Capture the cell that displays the provided text and extract its (x, y) central coordinate. 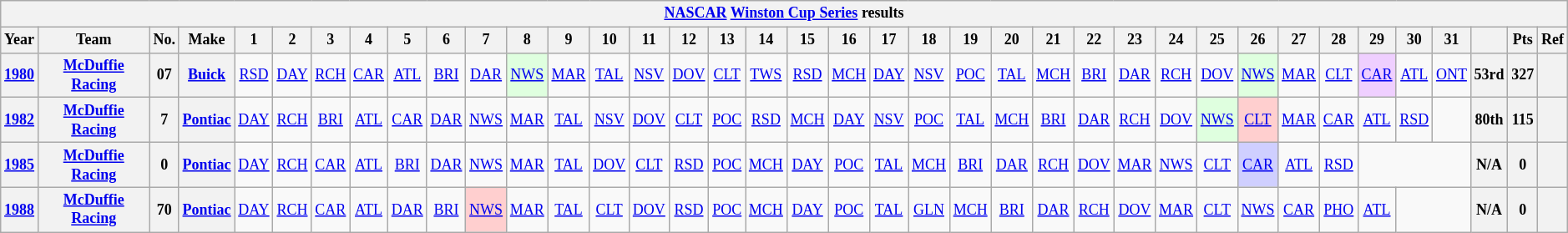
1982 (20, 120)
327 (1523, 75)
1985 (20, 165)
10 (609, 40)
24 (1176, 40)
11 (649, 40)
53rd (1490, 75)
5 (407, 40)
3 (331, 40)
GLN (929, 210)
Buick (207, 75)
4 (369, 40)
12 (689, 40)
115 (1523, 120)
22 (1094, 40)
15 (807, 40)
70 (164, 210)
13 (727, 40)
19 (970, 40)
Pts (1523, 40)
TWS (766, 75)
31 (1452, 40)
26 (1257, 40)
20 (1012, 40)
23 (1135, 40)
14 (766, 40)
28 (1338, 40)
Team (94, 40)
25 (1217, 40)
1988 (20, 210)
1 (254, 40)
Make (207, 40)
No. (164, 40)
PHO (1338, 210)
29 (1377, 40)
ONT (1452, 75)
17 (889, 40)
8 (527, 40)
27 (1299, 40)
1980 (20, 75)
2 (292, 40)
18 (929, 40)
16 (849, 40)
Ref (1553, 40)
Year (20, 40)
6 (446, 40)
80th (1490, 120)
9 (569, 40)
21 (1054, 40)
NASCAR Winston Cup Series results (784, 13)
07 (164, 75)
30 (1414, 40)
